Identify which cell holds the provided text, then report its (x, y) central coordinate. 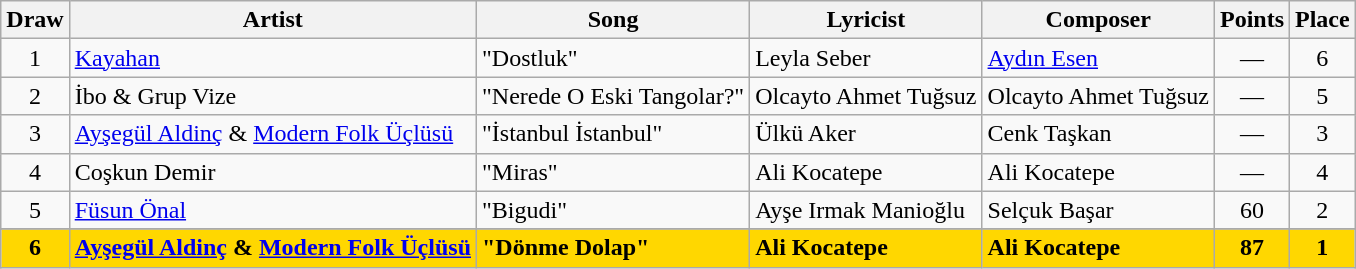
Draw (35, 20)
Aydın Esen (1098, 58)
"Miras" (614, 172)
Song (614, 20)
Ülkü Aker (866, 134)
Füsun Önal (272, 210)
"Nerede O Eski Tangolar?" (614, 96)
Lyricist (866, 20)
Composer (1098, 20)
87 (1252, 248)
Ayşe Irmak Manioğlu (866, 210)
Place (1323, 20)
Kayahan (272, 58)
"Bigudi" (614, 210)
Leyla Seber (866, 58)
Coşkun Demir (272, 172)
Artist (272, 20)
Cenk Taşkan (1098, 134)
"Dönme Dolap" (614, 248)
"Dostluk" (614, 58)
60 (1252, 210)
Points (1252, 20)
Selçuk Başar (1098, 210)
İbo & Grup Vize (272, 96)
"İstanbul İstanbul" (614, 134)
